Scan for the cell matching the given text and deliver its [X, Y] coordinate at center. 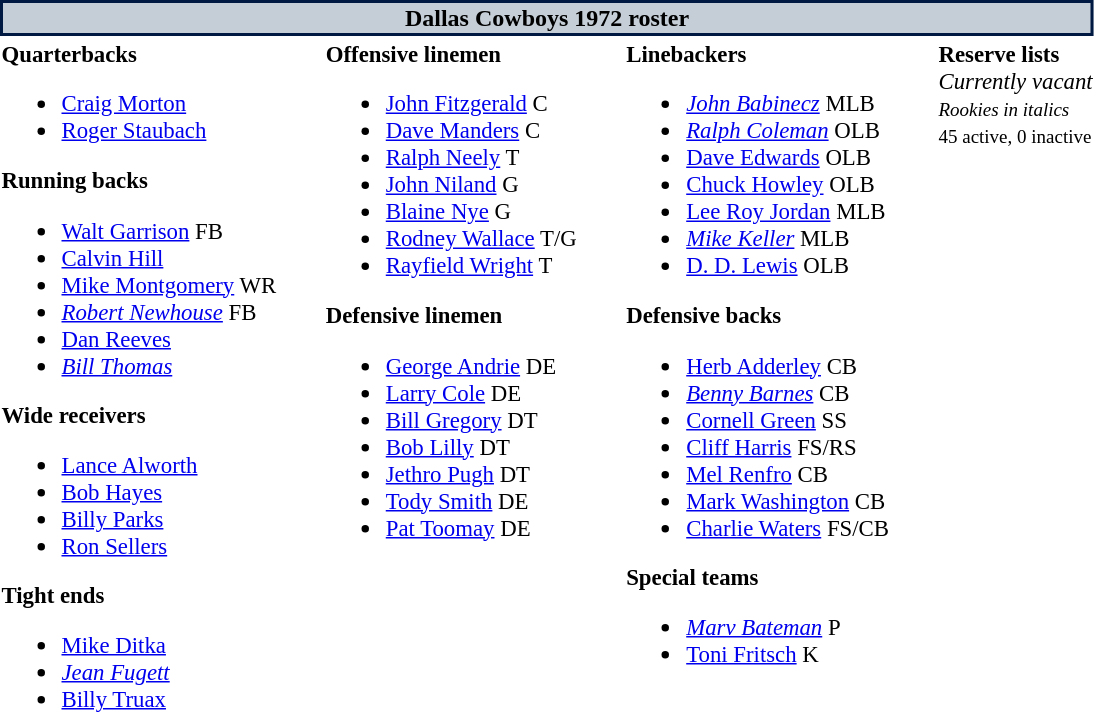
Dallas Cowboys 1972 roster [547, 18]
